Scan for the cell matching the given text and deliver its (x, y) coordinate at center. 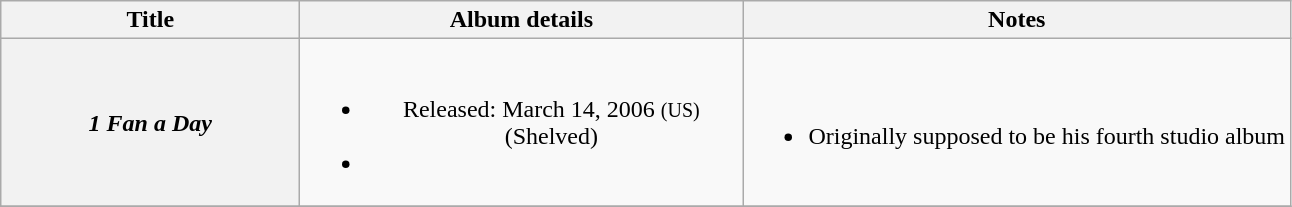
Originally supposed to be his fourth studio album (1017, 122)
1 Fan a Day (150, 122)
Title (150, 20)
Notes (1017, 20)
Released: March 14, 2006 (US) (Shelved) (522, 122)
Album details (522, 20)
